Return (X, Y) of the center of cell containing provided text 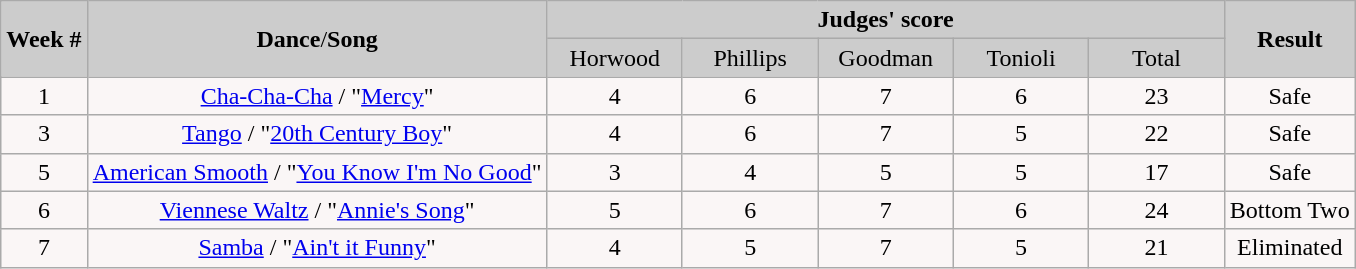
21 (1156, 248)
Viennese Waltz / "Annie's Song" (317, 210)
Samba / "Ain't it Funny" (317, 248)
Tango / "20th Century Boy" (317, 134)
Judges' score (886, 20)
American Smooth / "You Know I'm No Good" (317, 172)
Bottom Two (1290, 210)
17 (1156, 172)
Horwood (614, 58)
Phillips (750, 58)
23 (1156, 96)
Cha-Cha-Cha / "Mercy" (317, 96)
Tonioli (1020, 58)
Result (1290, 39)
22 (1156, 134)
1 (44, 96)
Eliminated (1290, 248)
Week # (44, 39)
Dance/Song (317, 39)
24 (1156, 210)
Goodman (886, 58)
Total (1156, 58)
